Scan for the cell matching the given text and deliver its [x, y] coordinate at center. 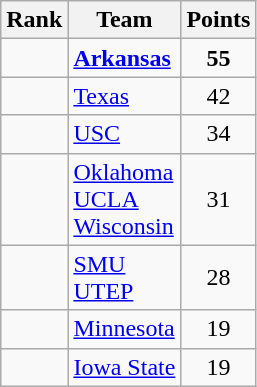
Points [218, 20]
Iowa State [124, 367]
55 [218, 58]
34 [218, 134]
42 [218, 96]
SMUUTEP [124, 278]
Minnesota [124, 329]
31 [218, 199]
USC [124, 134]
Oklahoma UCLAWisconsin [124, 199]
Arkansas [124, 58]
28 [218, 278]
Texas [124, 96]
Rank [34, 20]
Team [124, 20]
